Identify which cell holds the provided text, then report its [x, y] central coordinate. 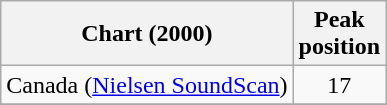
Chart (2000) [147, 34]
Peakposition [339, 34]
17 [339, 85]
Canada (Nielsen SoundScan) [147, 85]
